Find where the given text appears and provide that cell's center as [x, y] coordinate. 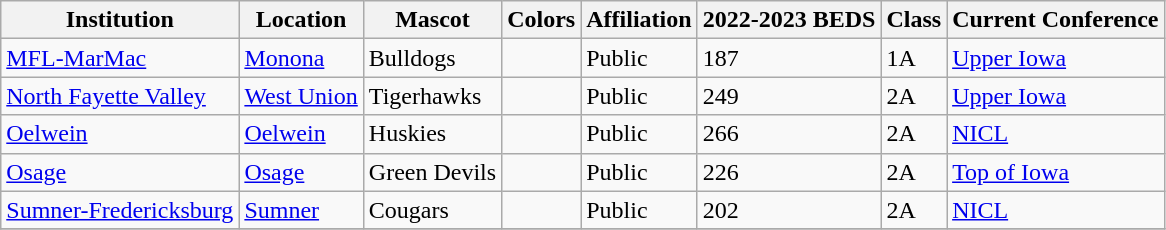
Affiliation [639, 20]
266 [789, 134]
North Fayette Valley [120, 96]
Class [914, 20]
2022-2023 BEDS [789, 20]
Cougars [432, 210]
Sumner [301, 210]
MFL-MarMac [120, 58]
Monona [301, 58]
226 [789, 172]
Tigerhawks [432, 96]
Huskies [432, 134]
Current Conference [1056, 20]
Institution [120, 20]
Top of Iowa [1056, 172]
Colors [542, 20]
Mascot [432, 20]
Location [301, 20]
Green Devils [432, 172]
187 [789, 58]
West Union [301, 96]
249 [789, 96]
Sumner-Fredericksburg [120, 210]
Bulldogs [432, 58]
202 [789, 210]
1A [914, 58]
